Extract the (X, Y) coordinate from the center of the cell holding the provided text.  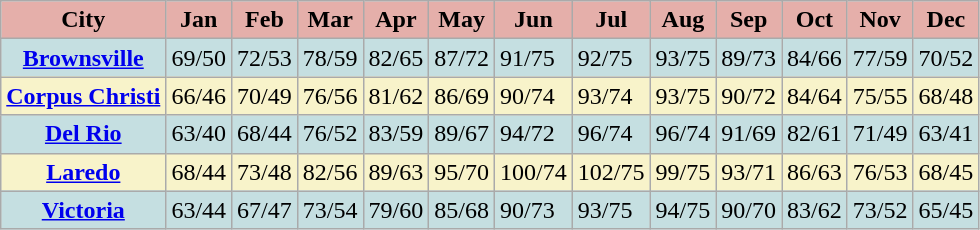
89/67 (462, 134)
63/41 (946, 134)
83/62 (815, 210)
76/53 (880, 172)
63/40 (199, 134)
93/74 (611, 96)
Victoria (84, 210)
94/75 (683, 210)
72/53 (265, 58)
73/54 (330, 210)
Laredo (84, 172)
70/49 (265, 96)
70/52 (946, 58)
86/63 (815, 172)
81/62 (396, 96)
65/45 (946, 210)
100/74 (534, 172)
82/56 (330, 172)
78/59 (330, 58)
Jul (611, 20)
75/55 (880, 96)
Feb (265, 20)
Brownsville (84, 58)
84/66 (815, 58)
89/63 (396, 172)
Nov (880, 20)
May (462, 20)
84/64 (815, 96)
93/71 (749, 172)
Oct (815, 20)
Sep (749, 20)
82/61 (815, 134)
68/45 (946, 172)
Mar (330, 20)
86/69 (462, 96)
94/72 (534, 134)
76/56 (330, 96)
91/69 (749, 134)
85/68 (462, 210)
87/72 (462, 58)
Jan (199, 20)
69/50 (199, 58)
73/48 (265, 172)
95/70 (462, 172)
Corpus Christi (84, 96)
89/73 (749, 58)
City (84, 20)
73/52 (880, 210)
67/47 (265, 210)
Del Rio (84, 134)
90/73 (534, 210)
82/65 (396, 58)
Jun (534, 20)
90/70 (749, 210)
63/44 (199, 210)
76/52 (330, 134)
66/46 (199, 96)
Aug (683, 20)
68/48 (946, 96)
83/59 (396, 134)
71/49 (880, 134)
99/75 (683, 172)
102/75 (611, 172)
91/75 (534, 58)
79/60 (396, 210)
Dec (946, 20)
Apr (396, 20)
92/75 (611, 58)
90/72 (749, 96)
77/59 (880, 58)
90/74 (534, 96)
